Capture the cell that displays the provided text and extract its (x, y) central coordinate. 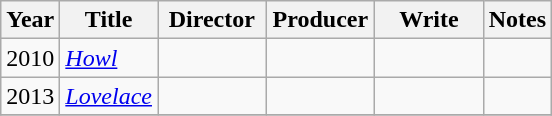
Year (30, 20)
Title (109, 20)
Producer (320, 20)
Notes (517, 20)
Write (430, 20)
2013 (30, 96)
Howl (109, 58)
Director (212, 20)
2010 (30, 58)
Lovelace (109, 96)
